Find where the given text appears and provide that cell's center as [X, Y] coordinate. 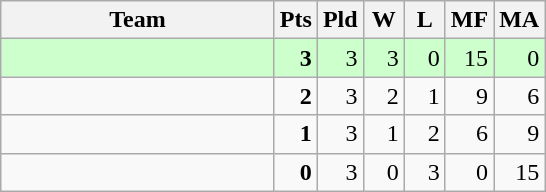
Team [138, 20]
L [424, 20]
Pts [296, 20]
MA [520, 20]
W [384, 20]
MF [469, 20]
Pld [340, 20]
